Return the [x, y] coordinate for the center point of the cell that contains the specified text.  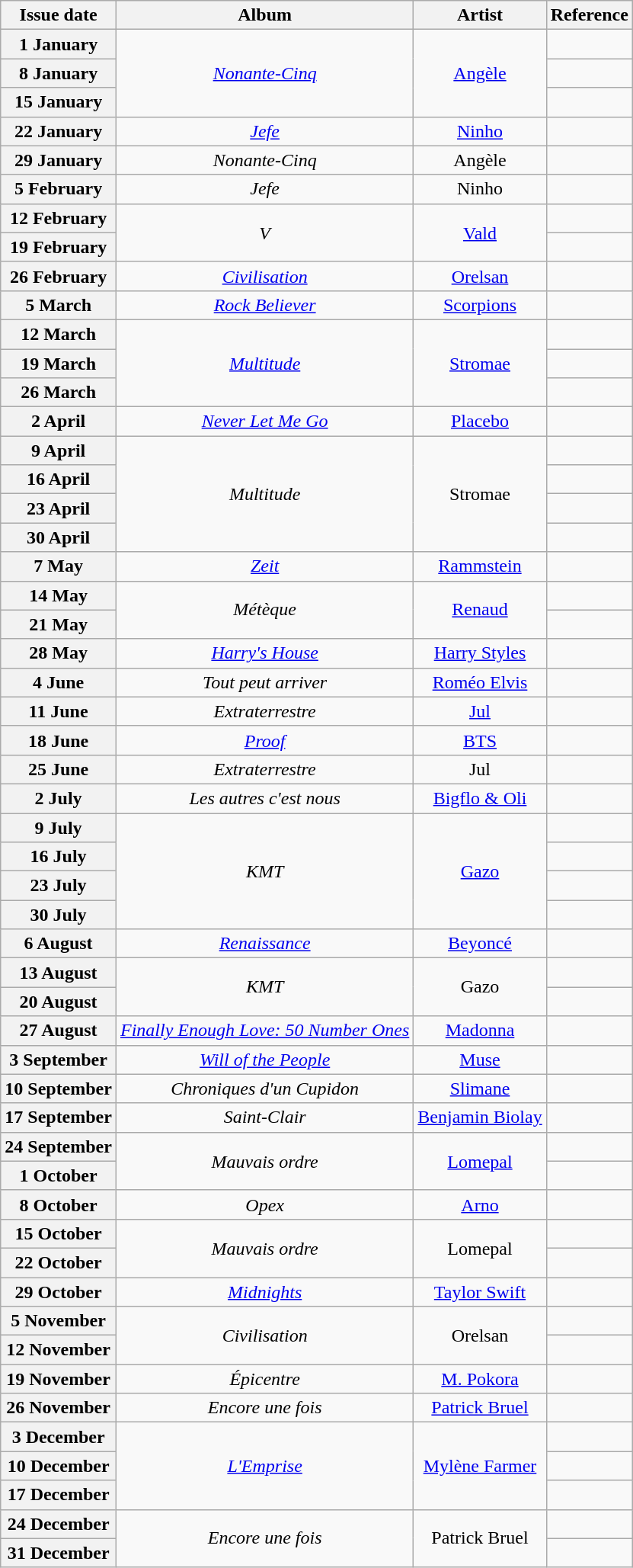
Mylène Farmer [480, 1466]
Saint-Clair [264, 1117]
Arno [480, 1204]
Taylor Swift [480, 1292]
19 November [59, 1379]
Rammstein [480, 566]
10 December [59, 1466]
22 October [59, 1262]
6 August [59, 944]
16 April [59, 479]
26 November [59, 1408]
12 February [59, 218]
Bigflo & Oli [480, 798]
5 March [59, 305]
4 June [59, 682]
Beyoncé [480, 944]
17 September [59, 1117]
15 January [59, 102]
Will of the People [264, 1060]
Les autres c'est nous [264, 798]
26 March [59, 393]
M. Pokora [480, 1379]
19 February [59, 247]
22 January [59, 131]
Madonna [480, 1031]
Renaissance [264, 944]
V [264, 232]
23 April [59, 508]
Chroniques d'un Cupidon [264, 1089]
Midnights [264, 1292]
18 June [59, 740]
31 December [59, 1553]
24 September [59, 1146]
Métèque [264, 610]
7 May [59, 566]
9 April [59, 451]
13 August [59, 973]
1 January [59, 44]
12 March [59, 334]
Benjamin Biolay [480, 1117]
Never Let Me Go [264, 422]
BTS [480, 740]
23 July [59, 886]
3 December [59, 1437]
Muse [480, 1060]
Vald [480, 232]
Harry Styles [480, 653]
17 December [59, 1495]
Roméo Elvis [480, 682]
3 September [59, 1060]
28 May [59, 653]
29 October [59, 1292]
2 July [59, 798]
Rock Believer [264, 305]
16 July [59, 857]
Épicentre [264, 1379]
29 January [59, 160]
20 August [59, 1002]
27 August [59, 1031]
19 March [59, 364]
11 June [59, 711]
5 November [59, 1321]
8 January [59, 73]
Placebo [480, 422]
5 February [59, 189]
L'Emprise [264, 1466]
26 February [59, 276]
Proof [264, 740]
25 June [59, 769]
14 May [59, 595]
Opex [264, 1204]
Slimane [480, 1089]
1 October [59, 1175]
12 November [59, 1350]
Finally Enough Love: 50 Number Ones [264, 1031]
21 May [59, 624]
Zeit [264, 566]
15 October [59, 1233]
Scorpions [480, 305]
24 December [59, 1524]
Artist [480, 15]
30 April [59, 537]
Reference [590, 15]
Renaud [480, 610]
Issue date [59, 15]
Album [264, 15]
30 July [59, 915]
9 July [59, 827]
8 October [59, 1204]
10 September [59, 1089]
Harry's House [264, 653]
Tout peut arriver [264, 682]
2 April [59, 422]
